From the cell containing the given text, extract its center point as (x, y) coordinate. 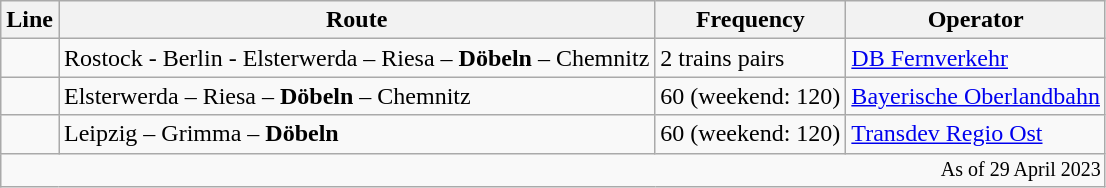
Line (30, 20)
2 trains pairs (750, 58)
As of 29 April 2023 (554, 170)
Frequency (750, 20)
Leipzig – Grimma – Döbeln (356, 134)
Rostock - Berlin - Elsterwerda – Riesa – Döbeln – Chemnitz (356, 58)
Operator (976, 20)
DB Fernverkehr (976, 58)
Route (356, 20)
Transdev Regio Ost (976, 134)
Bayerische Oberlandbahn (976, 96)
Elsterwerda – Riesa – Döbeln – Chemnitz (356, 96)
